Capture the cell that displays the provided text and extract its [x, y] central coordinate. 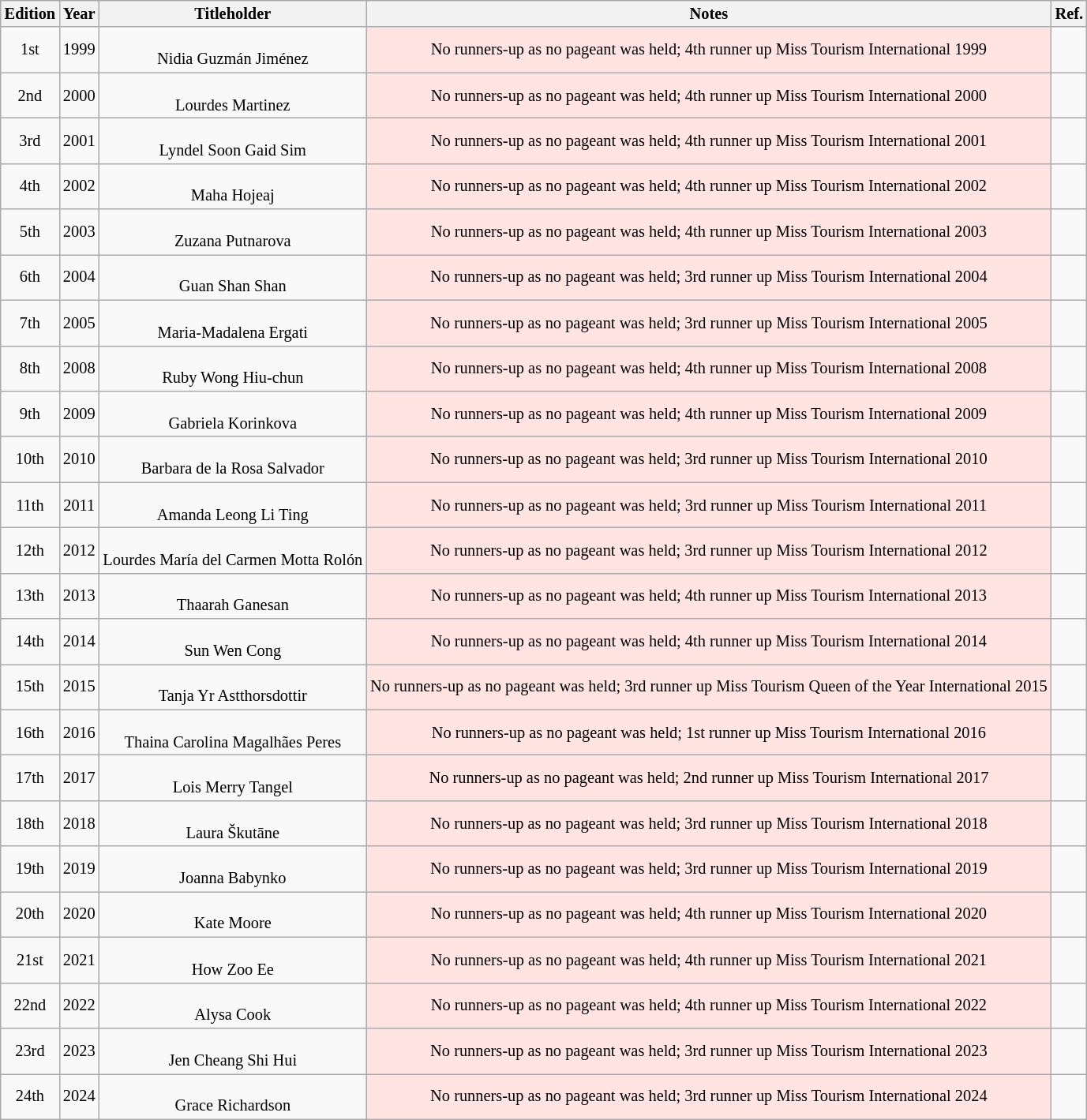
Lourdes María del Carmen Motta Rolón [232, 550]
9th [30, 414]
No runners-up as no pageant was held; 3rd runner up Miss Tourism International 2011 [709, 505]
10th [30, 459]
1999 [79, 50]
2004 [79, 277]
Lois Merry Tangel [232, 777]
2020 [79, 914]
2001 [79, 140]
No runners-up as no pageant was held; 4th runner up Miss Tourism International 2003 [709, 232]
No runners-up as no pageant was held; 4th runner up Miss Tourism International 2009 [709, 414]
No runners-up as no pageant was held; 3rd runner up Miss Tourism International 2018 [709, 823]
2018 [79, 823]
17th [30, 777]
2012 [79, 550]
19th [30, 869]
Joanna Babynko [232, 869]
14th [30, 642]
Thaarah Ganesan [232, 596]
5th [30, 232]
2017 [79, 777]
11th [30, 505]
12th [30, 550]
No runners-up as no pageant was held; 4th runner up Miss Tourism International 2001 [709, 140]
Zuzana Putnarova [232, 232]
2024 [79, 1096]
Barbara de la Rosa Salvador [232, 459]
Guan Shan Shan [232, 277]
2000 [79, 96]
Amanda Leong Li Ting [232, 505]
Ruby Wong Hiu-chun [232, 369]
6th [30, 277]
2011 [79, 505]
3rd [30, 140]
No runners-up as no pageant was held; 2nd runner up Miss Tourism International 2017 [709, 777]
2014 [79, 642]
2nd [30, 96]
Thaina Carolina Magalhães Peres [232, 732]
Titleholder [232, 13]
Jen Cheang Shi Hui [232, 1051]
Notes [709, 13]
21st [30, 960]
22nd [30, 1006]
No runners-up as no pageant was held; 3rd runner up Miss Tourism International 2010 [709, 459]
No runners-up as no pageant was held; 3rd runner up Miss Tourism International 2005 [709, 323]
No runners-up as no pageant was held; 3rd runner up Miss Tourism International 2019 [709, 869]
Alysa Cook [232, 1006]
2022 [79, 1006]
2019 [79, 869]
24th [30, 1096]
Year [79, 13]
Gabriela Korinkova [232, 414]
8th [30, 369]
No runners-up as no pageant was held; 4th runner up Miss Tourism International 2014 [709, 642]
No runners-up as no pageant was held; 3rd runner up Miss Tourism International 2023 [709, 1051]
15th [30, 687]
Maha Hojeaj [232, 186]
18th [30, 823]
No runners-up as no pageant was held; 4th runner up Miss Tourism International 2022 [709, 1006]
4th [30, 186]
How Zoo Ee [232, 960]
Nidia Guzmán Jiménez [232, 50]
Edition [30, 13]
No runners-up as no pageant was held; 3rd runner up Miss Tourism International 2012 [709, 550]
2021 [79, 960]
1st [30, 50]
Laura Škutāne [232, 823]
Tanja Yr Astthorsdottir [232, 687]
No runners-up as no pageant was held; 4th runner up Miss Tourism International 2000 [709, 96]
13th [30, 596]
2010 [79, 459]
Maria-Madalena Ergati [232, 323]
No runners-up as no pageant was held; 4th runner up Miss Tourism International 2013 [709, 596]
Grace Richardson [232, 1096]
No runners-up as no pageant was held; 4th runner up Miss Tourism International 1999 [709, 50]
2005 [79, 323]
2015 [79, 687]
2023 [79, 1051]
No runners-up as no pageant was held; 4th runner up Miss Tourism International 2021 [709, 960]
2008 [79, 369]
Kate Moore [232, 914]
Lyndel Soon Gaid Sim [232, 140]
2013 [79, 596]
20th [30, 914]
2002 [79, 186]
23rd [30, 1051]
Sun Wen Cong [232, 642]
No runners-up as no pageant was held; 3rd runner up Miss Tourism International 2024 [709, 1096]
Ref. [1069, 13]
2009 [79, 414]
7th [30, 323]
Lourdes Martinez [232, 96]
No runners-up as no pageant was held; 3rd runner up Miss Tourism Queen of the Year International 2015 [709, 687]
2003 [79, 232]
No runners-up as no pageant was held; 4th runner up Miss Tourism International 2008 [709, 369]
No runners-up as no pageant was held; 3rd runner up Miss Tourism International 2004 [709, 277]
No runners-up as no pageant was held; 4th runner up Miss Tourism International 2002 [709, 186]
2016 [79, 732]
No runners-up as no pageant was held; 4th runner up Miss Tourism International 2020 [709, 914]
16th [30, 732]
No runners-up as no pageant was held; 1st runner up Miss Tourism International 2016 [709, 732]
